Return the [x, y] coordinate for the center point of the cell that contains the specified text.  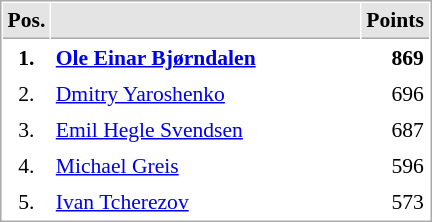
Ivan Tcherezov [206, 201]
573 [396, 201]
687 [396, 129]
4. [26, 165]
5. [26, 201]
596 [396, 165]
3. [26, 129]
2. [26, 93]
Ole Einar Bjørndalen [206, 57]
Emil Hegle Svendsen [206, 129]
Dmitry Yaroshenko [206, 93]
Points [396, 21]
696 [396, 93]
Michael Greis [206, 165]
Pos. [26, 21]
1. [26, 57]
869 [396, 57]
